Capture the cell that displays the provided text and extract its [X, Y] central coordinate. 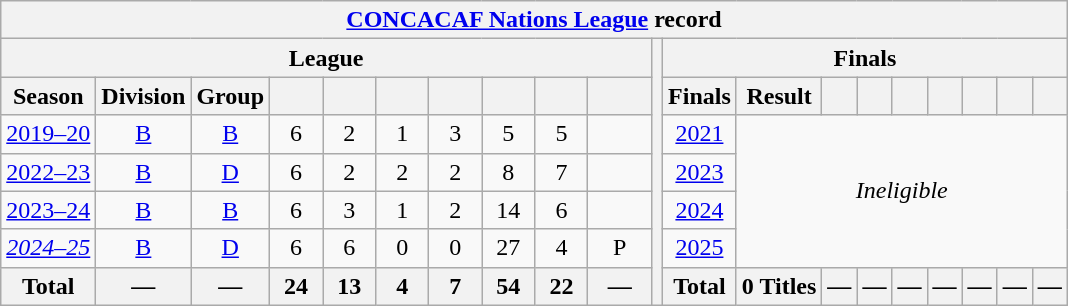
14 [508, 210]
2019–20 [48, 134]
2021 [700, 134]
22 [562, 286]
Division [144, 96]
27 [508, 248]
24 [296, 286]
Group [230, 96]
2024–25 [48, 248]
2023 [700, 172]
2025 [700, 248]
54 [508, 286]
Result [779, 96]
CONCACAF Nations League record [534, 20]
13 [350, 286]
2022–23 [48, 172]
Ineligible [902, 191]
P [620, 248]
8 [508, 172]
2023–24 [48, 210]
League [326, 58]
0 Titles [779, 286]
Season [48, 96]
2024 [700, 210]
